Search for the cell housing the specified text and yield its [x, y] center coordinate. 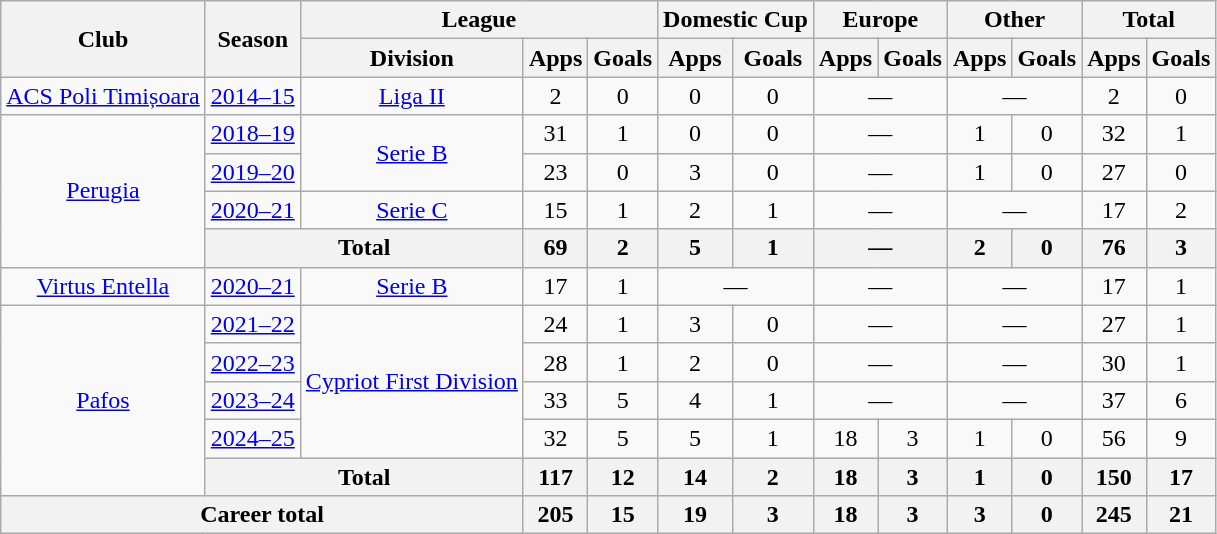
28 [555, 362]
21 [1181, 515]
150 [1114, 477]
Season [252, 39]
Pafos [103, 400]
37 [1114, 400]
24 [555, 324]
69 [555, 248]
6 [1181, 400]
Cypriot First Division [412, 381]
9 [1181, 438]
76 [1114, 248]
Liga II [412, 96]
League [478, 20]
Career total [262, 515]
2021–22 [252, 324]
2023–24 [252, 400]
2019–20 [252, 172]
19 [696, 515]
Serie C [412, 210]
Perugia [103, 191]
33 [555, 400]
2018–19 [252, 134]
2014–15 [252, 96]
56 [1114, 438]
205 [555, 515]
2024–25 [252, 438]
14 [696, 477]
23 [555, 172]
30 [1114, 362]
4 [696, 400]
31 [555, 134]
2022–23 [252, 362]
12 [623, 477]
Division [412, 58]
Other [1014, 20]
Domestic Cup [736, 20]
245 [1114, 515]
117 [555, 477]
Virtus Entella [103, 286]
Europe [880, 20]
ACS Poli Timișoara [103, 96]
Club [103, 39]
